Detect which cell encompasses the target text, then output its (x, y) center coordinate. 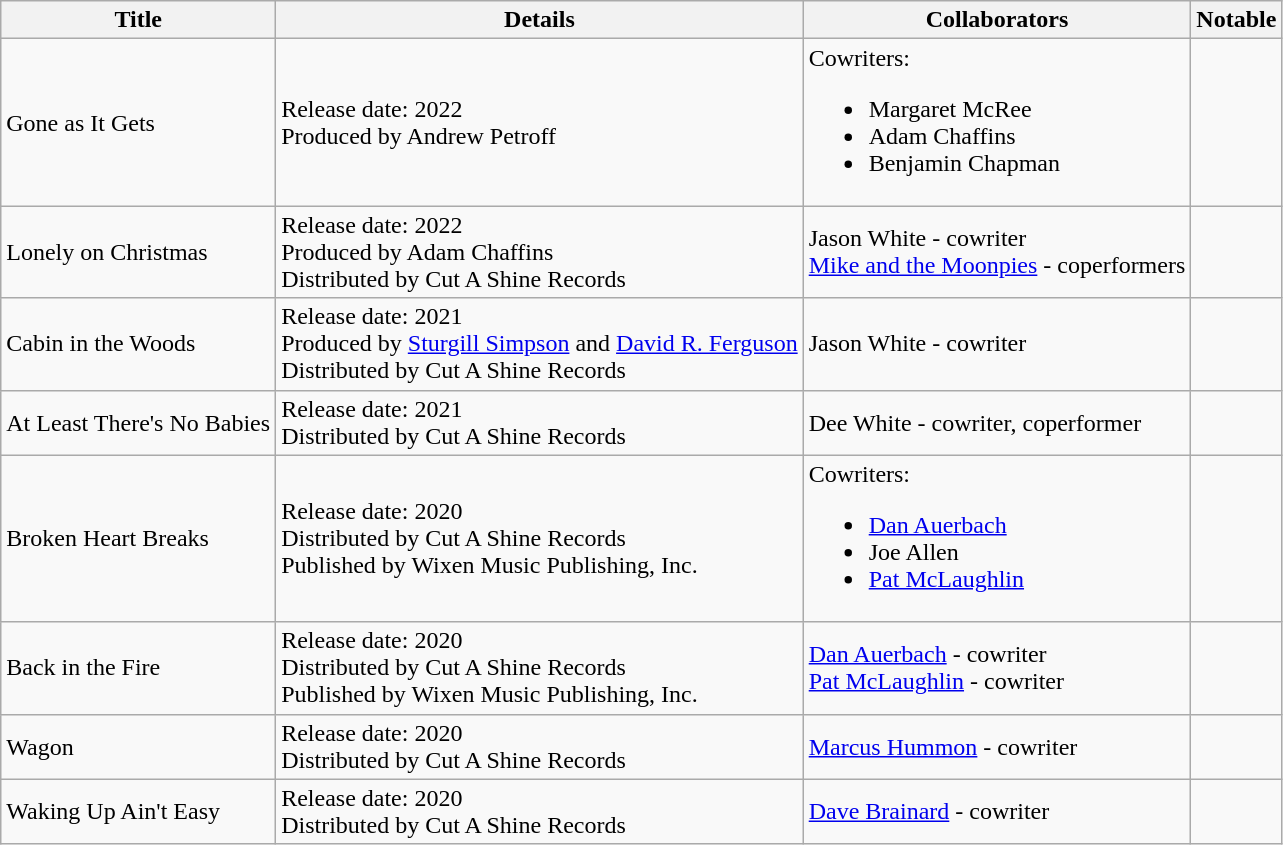
Release date: 2021Distributed by Cut A Shine Records (540, 422)
Marcus Hummon - cowriter (997, 746)
Jason White - cowriter (997, 344)
Dee White - cowriter, coperformer (997, 422)
Gone as It Gets (138, 122)
Jason White - cowriterMike and the Moonpies - coperformers (997, 252)
Release date: 2021Produced by Sturgill Simpson and David R. FergusonDistributed by Cut A Shine Records (540, 344)
Release date: 2022Produced by Andrew Petroff (540, 122)
Dave Brainard - cowriter (997, 812)
Dan Auerbach - cowriterPat McLaughlin - cowriter (997, 668)
Release date: 2022Produced by Adam ChaffinsDistributed by Cut A Shine Records (540, 252)
Wagon (138, 746)
Cowriters:Margaret McReeAdam ChaffinsBenjamin Chapman (997, 122)
Cowriters:Dan AuerbachJoe AllenPat McLaughlin (997, 538)
Notable (1236, 20)
Waking Up Ain't Easy (138, 812)
Cabin in the Woods (138, 344)
Broken Heart Breaks (138, 538)
At Least There's No Babies (138, 422)
Back in the Fire (138, 668)
Title (138, 20)
Details (540, 20)
Collaborators (997, 20)
Lonely on Christmas (138, 252)
